Determine the (x, y) coordinate at the center of the cell enclosing the given text.  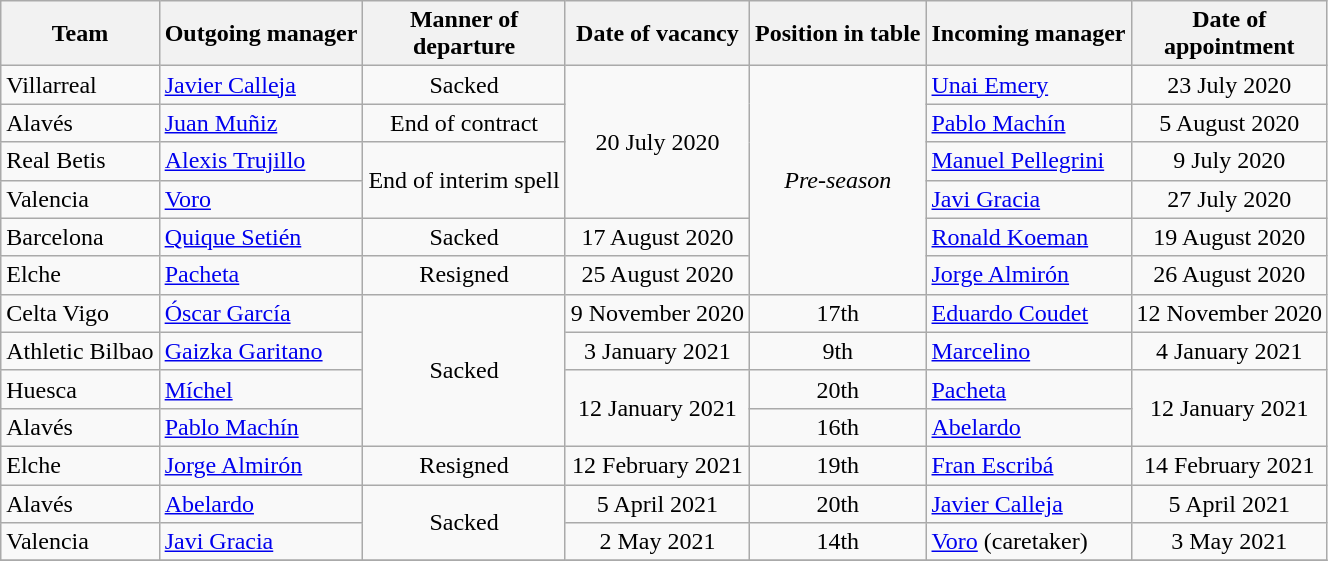
Voro (261, 199)
3 January 2021 (657, 351)
12 February 2021 (657, 465)
Juan Muñiz (261, 123)
19 August 2020 (1229, 237)
12 November 2020 (1229, 313)
Position in table (838, 34)
9 November 2020 (657, 313)
Date ofappointment (1229, 34)
16th (838, 427)
14th (838, 542)
17th (838, 313)
Ronald Koeman (1028, 237)
2 May 2021 (657, 542)
Manuel Pellegrini (1028, 161)
27 July 2020 (1229, 199)
End of contract (464, 123)
5 August 2020 (1229, 123)
Incoming manager (1028, 34)
Óscar García (261, 313)
3 May 2021 (1229, 542)
20 July 2020 (657, 142)
Athletic Bilbao (80, 351)
Quique Setién (261, 237)
9th (838, 351)
Manner ofdeparture (464, 34)
25 August 2020 (657, 275)
14 February 2021 (1229, 465)
Fran Escribá (1028, 465)
19th (838, 465)
End of interim spell (464, 180)
Huesca (80, 389)
26 August 2020 (1229, 275)
Pre-season (838, 180)
Outgoing manager (261, 34)
Celta Vigo (80, 313)
Unai Emery (1028, 85)
Míchel (261, 389)
Real Betis (80, 161)
Voro (caretaker) (1028, 542)
23 July 2020 (1229, 85)
9 July 2020 (1229, 161)
Team (80, 34)
4 January 2021 (1229, 351)
17 August 2020 (657, 237)
Eduardo Coudet (1028, 313)
Date of vacancy (657, 34)
Barcelona (80, 237)
Alexis Trujillo (261, 161)
Gaizka Garitano (261, 351)
Marcelino (1028, 351)
Villarreal (80, 85)
